Search for the cell housing the specified text and yield its (x, y) center coordinate. 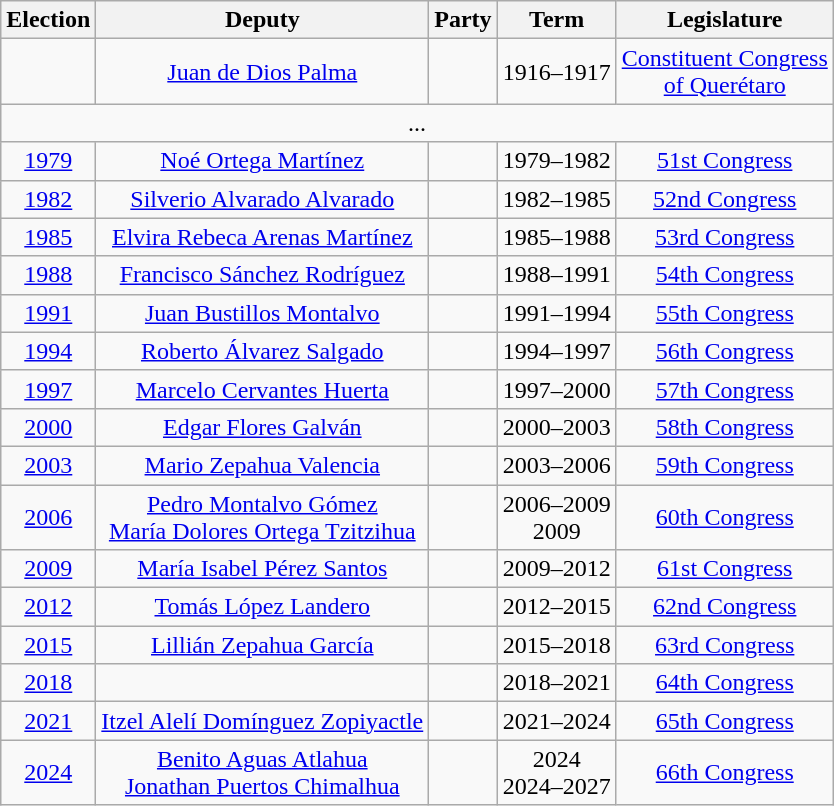
2015 (48, 645)
2003 (48, 465)
María Isabel Pérez Santos (262, 569)
2006 (48, 516)
51st Congress (724, 161)
2000–2003 (556, 427)
1991–1994 (556, 313)
63rd Congress (724, 645)
Noé Ortega Martínez (262, 161)
Legislature (724, 20)
1997 (48, 389)
Silverio Alvarado Alvarado (262, 199)
2012 (48, 607)
... (418, 123)
1985 (48, 237)
1997–2000 (556, 389)
1991 (48, 313)
1988–1991 (556, 275)
1994 (48, 351)
Benito Aguas AtlahuaJonathan Puertos Chimalhua (262, 772)
Elvira Rebeca Arenas Martínez (262, 237)
54th Congress (724, 275)
2009 (48, 569)
Constituent Congressof Querétaro (724, 72)
Tomás López Landero (262, 607)
2015–2018 (556, 645)
2000 (48, 427)
1979 (48, 161)
1988 (48, 275)
57th Congress (724, 389)
Deputy (262, 20)
55th Congress (724, 313)
2009–2012 (556, 569)
64th Congress (724, 683)
2012–2015 (556, 607)
1982 (48, 199)
62nd Congress (724, 607)
Edgar Flores Galván (262, 427)
2021 (48, 721)
53rd Congress (724, 237)
58th Congress (724, 427)
1982–1985 (556, 199)
Roberto Álvarez Salgado (262, 351)
2021–2024 (556, 721)
Francisco Sánchez Rodríguez (262, 275)
1994–1997 (556, 351)
Itzel Alelí Domínguez Zopiyactle (262, 721)
61st Congress (724, 569)
1916–1917 (556, 72)
1985–1988 (556, 237)
2006–20092009 (556, 516)
2024 (48, 772)
Marcelo Cervantes Huerta (262, 389)
Juan de Dios Palma (262, 72)
Juan Bustillos Montalvo (262, 313)
2018–2021 (556, 683)
60th Congress (724, 516)
1979–1982 (556, 161)
59th Congress (724, 465)
20242024–2027 (556, 772)
Party (463, 20)
Lillián Zepahua García (262, 645)
Term (556, 20)
52nd Congress (724, 199)
66th Congress (724, 772)
Pedro Montalvo GómezMaría Dolores Ortega Tzitzihua (262, 516)
Mario Zepahua Valencia (262, 465)
2003–2006 (556, 465)
Election (48, 20)
65th Congress (724, 721)
2018 (48, 683)
56th Congress (724, 351)
